For the text-containing cell, return its midpoint in (X, Y) coordinate format. 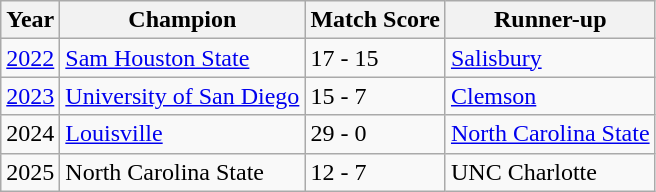
12 - 7 (376, 172)
Louisville (182, 134)
2022 (30, 58)
Champion (182, 20)
2023 (30, 96)
Year (30, 20)
UNC Charlotte (550, 172)
15 - 7 (376, 96)
Match Score (376, 20)
Clemson (550, 96)
2024 (30, 134)
Sam Houston State (182, 58)
29 - 0 (376, 134)
17 - 15 (376, 58)
Salisbury (550, 58)
Runner-up (550, 20)
University of San Diego (182, 96)
2025 (30, 172)
